Provide the [X, Y] coordinate of the cell's center where the given text is located.  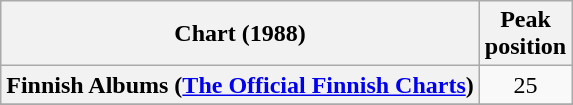
Finnish Albums (The Official Finnish Charts) [240, 85]
Chart (1988) [240, 34]
25 [525, 85]
Peakposition [525, 34]
